Find where the given text appears and provide that cell's center as (X, Y) coordinate. 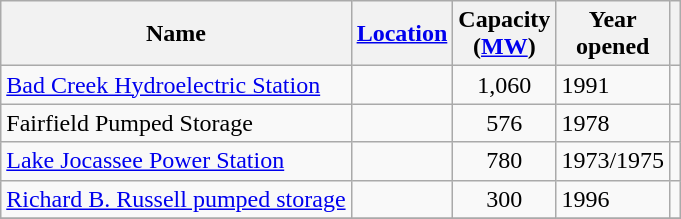
1978 (613, 123)
1,060 (504, 85)
300 (504, 199)
1991 (613, 85)
Fairfield Pumped Storage (176, 123)
Lake Jocassee Power Station (176, 161)
1996 (613, 199)
Bad Creek Hydroelectric Station (176, 85)
Richard B. Russell pumped storage (176, 199)
Capacity(MW) (504, 34)
Name (176, 34)
780 (504, 161)
Yearopened (613, 34)
576 (504, 123)
Location (402, 34)
1973/1975 (613, 161)
